For the text-containing cell, return its midpoint in (x, y) coordinate format. 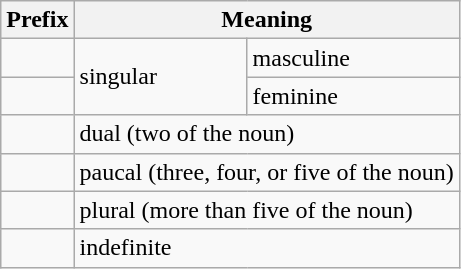
dual (two of the noun) (266, 134)
feminine (353, 96)
paucal (three, four, or five of the noun) (266, 172)
indefinite (266, 248)
singular (160, 77)
masculine (353, 58)
plural (more than five of the noun) (266, 210)
Prefix (38, 20)
Meaning (266, 20)
